For the text-containing cell, return its midpoint in [X, Y] coordinate format. 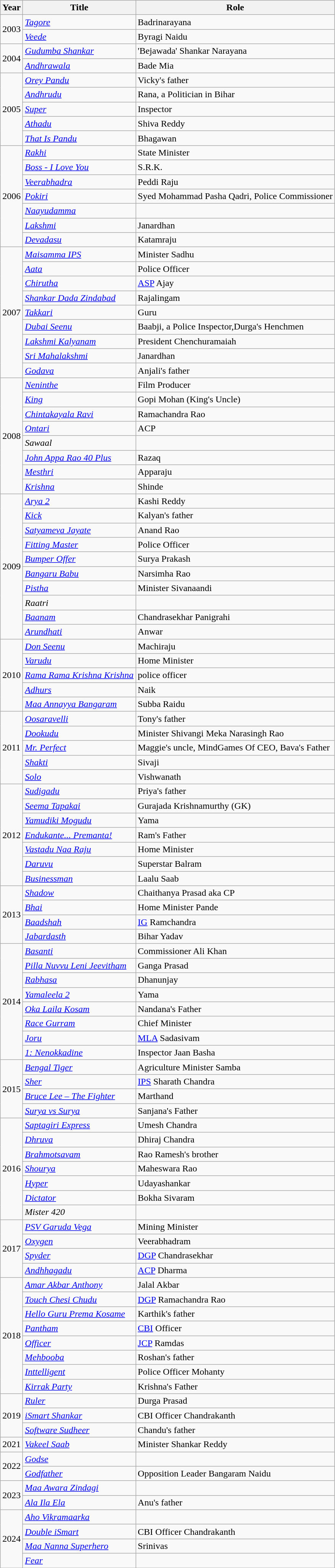
Maheswara Rao [235, 1169]
Oxygen [79, 1241]
Minister Sadhu [235, 254]
Athadu [79, 124]
Sudigadu [79, 791]
Marthand [235, 1096]
Durga Prasad [235, 1401]
Oosaravelli [79, 719]
Shinde [235, 487]
Varudu [79, 661]
PSV Garuda Vega [79, 1227]
Pilla Nuvvu Leni Jeevitham [79, 966]
Home Minister Pande [235, 908]
Double iSmart [79, 1531]
Subba Raidu [235, 704]
Aata [79, 269]
Kick [79, 516]
Officer [79, 1343]
Shankar Dada Zindabad [79, 298]
Chirutha [79, 283]
Veerabhadram [235, 1241]
Race Gurram [79, 1023]
Aho Vikramaarka [79, 1517]
2006 [11, 196]
Jalal Akbar [235, 1285]
Dubai Seenu [79, 327]
Baanam [79, 617]
Andhrudu [79, 95]
Baabji, a Police Inspector,Durga's Henchmen [235, 327]
Takkari [79, 312]
Surya vs Surya [79, 1111]
Katamraju [235, 240]
Mining Minister [235, 1227]
Karthik's father [235, 1314]
Laalu Saab [235, 878]
Andhhagadu [79, 1270]
Lakshmi [79, 225]
Vicky's father [235, 80]
Narsimha Rao [235, 574]
Fear [79, 1560]
2005 [11, 109]
Srinivas [235, 1546]
That Is Pandu [79, 138]
Kirrak Party [79, 1386]
Fitting Master [79, 545]
Basanti [79, 951]
Krishna's Father [235, 1386]
2012 [11, 835]
Sher [79, 1081]
Rabhasa [79, 980]
Endukante... Premanta! [79, 835]
Gopi Mohan (King's Uncle) [235, 399]
Opposition Leader Bangaram Naidu [235, 1473]
Shakti [79, 762]
2009 [11, 567]
Syed Mohammad Pasha Qadri, Police Commissioner [235, 196]
Joru [79, 1038]
Shadow [79, 893]
Baadshah [79, 922]
Ram's Father [235, 835]
IPS Sharath Chandra [235, 1081]
iSmart Shankar [79, 1415]
Guru [235, 312]
Agriculture Minister Samba [235, 1067]
Bangaru Babu [79, 574]
Bihar Yadav [235, 937]
Priya's father [235, 791]
Inttelligent [79, 1372]
2015 [11, 1089]
Sivaji [235, 762]
Dhiraj Chandra [235, 1140]
Naayudamma [79, 211]
Don Seenu [79, 646]
2021 [11, 1444]
Adhurs [79, 690]
Veerabhadra [79, 182]
Godfather [79, 1473]
Razaq [235, 458]
President Chenchuramaiah [235, 341]
Gurajada Krishnamurthy (GK) [235, 806]
2024 [11, 1539]
Roshan's father [235, 1358]
2014 [11, 1002]
Vastadu Naa Raju [79, 849]
Chaithanya Prasad aka CP [235, 893]
Daruvu [79, 864]
Minister Shivangi Meka Narasingh Rao [235, 733]
ACP [235, 429]
Chief Minister [235, 1023]
Hello Guru Prema Kosame [79, 1314]
ACP Dharma [235, 1270]
Title [79, 8]
Seema Tapakai [79, 806]
Amar Akbar Anthony [79, 1285]
Pantham [79, 1328]
DGP Ramachandra Rao [235, 1299]
Sri Mahalakshmi [79, 356]
Raatri [79, 602]
Solo [79, 777]
2016 [11, 1169]
Andhrawala [79, 66]
Yamaleela 2 [79, 994]
Oka Laila Kosam [79, 1009]
Minister Sivanaandi [235, 588]
Ruler [79, 1401]
Rakhi [79, 153]
Byragi Naidu [235, 37]
Apparaju [235, 472]
Boss - I Love You [79, 167]
2018 [11, 1335]
Inspector Jaan Basha [235, 1052]
Neninthe [79, 385]
2022 [11, 1466]
Vakeel Saab [79, 1444]
Umesh Chandra [235, 1125]
2007 [11, 313]
Lakshmi Kalyanam [79, 341]
2004 [11, 58]
Bumper Offer [79, 559]
MLA Sadasivam [235, 1038]
Naik [235, 690]
Rao Ramesh's brother [235, 1154]
Hyper [79, 1183]
Badrinarayana [235, 22]
Police Officer Mohanty [235, 1372]
Software Sudheer [79, 1430]
Nandana's Father [235, 1009]
DGP Chandrasekhar [235, 1256]
Gudumba Shankar [79, 51]
Inspector [235, 109]
King [79, 399]
Maa Nanna Superhero [79, 1546]
Commissioner Ali Khan [235, 951]
Super [79, 109]
Peddi Raju [235, 182]
Ganga Prasad [235, 966]
Superstar Balram [235, 864]
Sawaal [79, 443]
State Minister [235, 153]
Anu's father [235, 1502]
Arya 2 [79, 501]
'Bejawada' Shankar Narayana [235, 51]
Rajalingam [235, 298]
Maisamma IPS [79, 254]
Film Producer [235, 385]
Maggie's uncle, MindGames Of CEO, Bava's Father [235, 748]
Pistha [79, 588]
Anwar [235, 631]
Maa Awara Zindagi [79, 1488]
Bhagawan [235, 138]
Touch Chesi Chudu [79, 1299]
Krishna [79, 487]
Kashi Reddy [235, 501]
1: Nenokkadine [79, 1052]
Dhruva [79, 1140]
police officer [235, 675]
Chintakayala Ravi [79, 414]
John Appa Rao 40 Plus [79, 458]
ASP Ajay [235, 283]
Dhanunjay [235, 980]
Yamudiki Mogudu [79, 820]
2023 [11, 1495]
Satyameva Jayate [79, 530]
2017 [11, 1248]
Bhai [79, 908]
Bade Mia [235, 66]
Veede [79, 37]
Dictator [79, 1198]
Role [235, 8]
2013 [11, 915]
Year [11, 8]
Anjali's father [235, 370]
Saptagiri Express [79, 1125]
Ontari [79, 429]
Mr. Perfect [79, 748]
Godava [79, 370]
2003 [11, 29]
Ala Ila Ela [79, 1502]
Dookudu [79, 733]
Pokiri [79, 196]
Mehbooba [79, 1358]
Kalyan's father [235, 516]
2010 [11, 675]
Chandu's father [235, 1430]
Orey Pandu [79, 80]
Businessman [79, 878]
Tagore [79, 22]
Bokha Sivaram [235, 1198]
CBI Officer [235, 1328]
2019 [11, 1415]
Vishwanath [235, 777]
IG Ramchandra [235, 922]
Bengal Tiger [79, 1067]
Devadasu [79, 240]
Maa Annayya Bangaram [79, 704]
Spyder [79, 1256]
JCP Ramdas [235, 1343]
Brahmotsavam [79, 1154]
Bruce Lee – The Fighter [79, 1096]
Surya Prakash [235, 559]
2008 [11, 435]
Tony's father [235, 719]
Godse [79, 1459]
Jabardasth [79, 937]
Machiraju [235, 646]
Arundhati [79, 631]
Mister 420 [79, 1212]
Mesthri [79, 472]
S.R.K. [235, 167]
Sanjana's Father [235, 1111]
Rama Rama Krishna Krishna [79, 675]
Minister Shankar Reddy [235, 1444]
2011 [11, 748]
Chandrasekhar Panigrahi [235, 617]
Rana, a Politician in Bihar [235, 95]
Shourya [79, 1169]
Anand Rao [235, 530]
Shiva Reddy [235, 124]
Ramachandra Rao [235, 414]
Udayashankar [235, 1183]
